Pinpoint the cell where the given text exists, returning its [X, Y] midpoint coordinate. 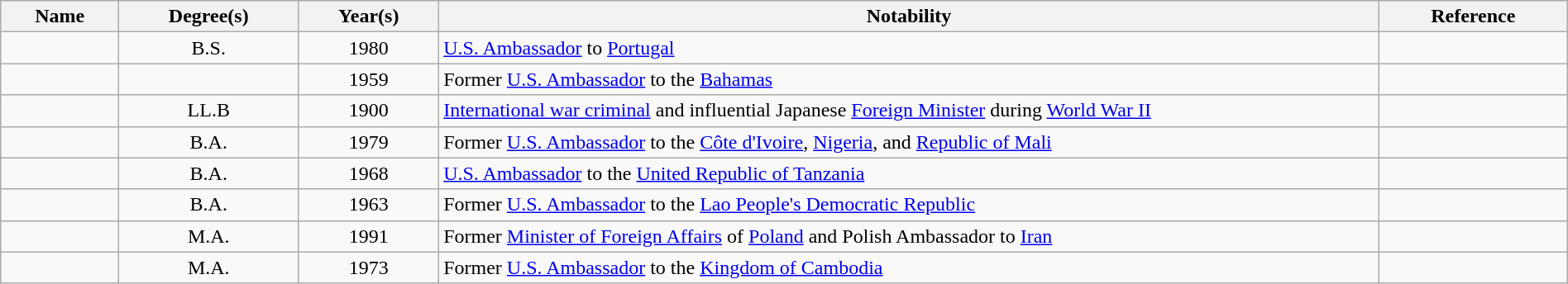
B.S. [208, 48]
Former U.S. Ambassador to the Côte d'Ivoire, Nigeria, and Republic of Mali [910, 142]
Reference [1473, 17]
1979 [369, 142]
International war criminal and influential Japanese Foreign Minister during World War II [910, 111]
Former U.S. Ambassador to the Lao People's Democratic Republic [910, 205]
LL.B [208, 111]
Former U.S. Ambassador to the Kingdom of Cambodia [910, 267]
1968 [369, 173]
Notability [910, 17]
Former Minister of Foreign Affairs of Poland and Polish Ambassador to Iran [910, 236]
Former U.S. Ambassador to the Bahamas [910, 79]
1900 [369, 111]
1963 [369, 205]
1980 [369, 48]
Name [60, 17]
1991 [369, 236]
U.S. Ambassador to Portugal [910, 48]
1973 [369, 267]
Degree(s) [208, 17]
U.S. Ambassador to the United Republic of Tanzania [910, 173]
1959 [369, 79]
Year(s) [369, 17]
